Search for the cell housing the specified text and yield its (X, Y) center coordinate. 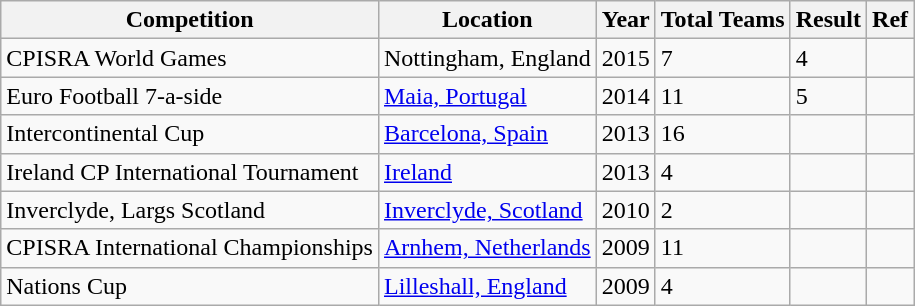
Year (626, 20)
Euro Football 7-a-side (190, 96)
CPISRA International Championships (190, 248)
Result (828, 20)
Lilleshall, England (487, 286)
Ireland (487, 172)
Barcelona, Spain (487, 134)
2014 (626, 96)
Nations Cup (190, 286)
Ireland CP International Tournament (190, 172)
Ref (890, 20)
2010 (626, 210)
Maia, Portugal (487, 96)
16 (722, 134)
Location (487, 20)
Intercontinental Cup (190, 134)
7 (722, 58)
Total Teams (722, 20)
5 (828, 96)
Competition (190, 20)
2 (722, 210)
Inverclyde, Largs Scotland (190, 210)
CPISRA World Games (190, 58)
Arnhem, Netherlands (487, 248)
Inverclyde, Scotland (487, 210)
Nottingham, England (487, 58)
2015 (626, 58)
